Search for the cell housing the specified text and yield its (x, y) center coordinate. 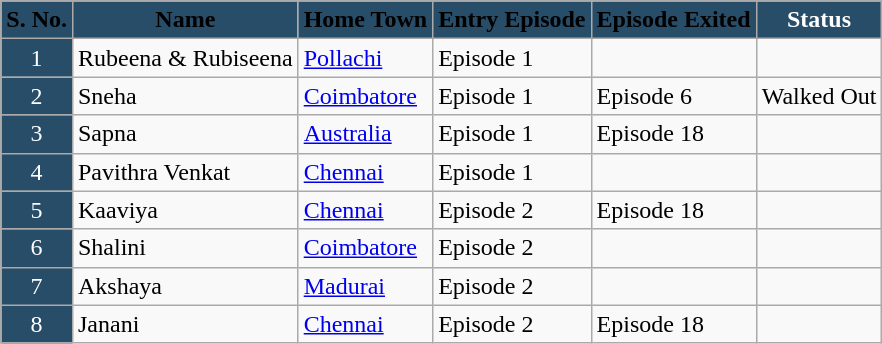
7 (37, 286)
Sneha (185, 96)
Madurai (365, 286)
8 (37, 324)
Kaaviya (185, 210)
5 (37, 210)
Sapna (185, 134)
Shalini (185, 248)
1 (37, 58)
Australia (365, 134)
3 (37, 134)
Akshaya (185, 286)
Status (819, 20)
Walked Out (819, 96)
Name (185, 20)
Pavithra Venkat (185, 172)
Home Town (365, 20)
S. No. (37, 20)
2 (37, 96)
Entry Episode (512, 20)
4 (37, 172)
Janani (185, 324)
6 (37, 248)
Episode Exited (674, 20)
Episode 6 (674, 96)
Pollachi (365, 58)
Rubeena & Rubiseena (185, 58)
